Output the [X, Y] coordinate of the center of the cell containing the given text.  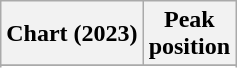
Chart (2023) [72, 34]
Peak position [189, 34]
